Return [x, y] of the center of cell containing provided text 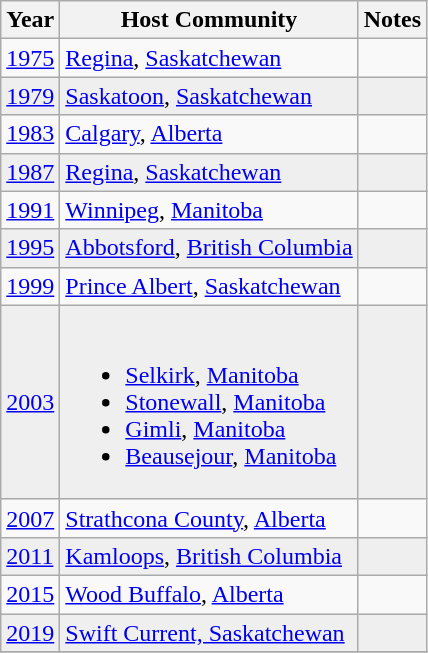
2003 [30, 402]
Saskatoon, Saskatchewan [209, 96]
Notes [392, 20]
1987 [30, 172]
Winnipeg, Manitoba [209, 210]
Abbotsford, British Columbia [209, 248]
2011 [30, 556]
Host Community [209, 20]
1995 [30, 248]
Wood Buffalo, Alberta [209, 594]
Prince Albert, Saskatchewan [209, 286]
2015 [30, 594]
1975 [30, 58]
1999 [30, 286]
2007 [30, 518]
Year [30, 20]
1979 [30, 96]
Swift Current, Saskatchewan [209, 633]
Kamloops, British Columbia [209, 556]
1991 [30, 210]
Selkirk, ManitobaStonewall, ManitobaGimli, ManitobaBeausejour, Manitoba [209, 402]
Calgary, Alberta [209, 134]
2019 [30, 633]
1983 [30, 134]
Strathcona County, Alberta [209, 518]
